Extract the [X, Y] coordinate from the center of the cell holding the provided text.  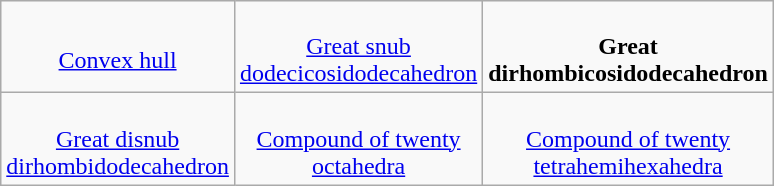
Great dirhombicosidodecahedron [628, 47]
Compound of twenty octahedra [358, 139]
Great snub dodecicosidodecahedron [358, 47]
Great disnub dirhombidodecahedron [118, 139]
Compound of twenty tetrahemihexahedra [628, 139]
Convex hull [118, 47]
